Return (x, y) of the center of cell containing provided text 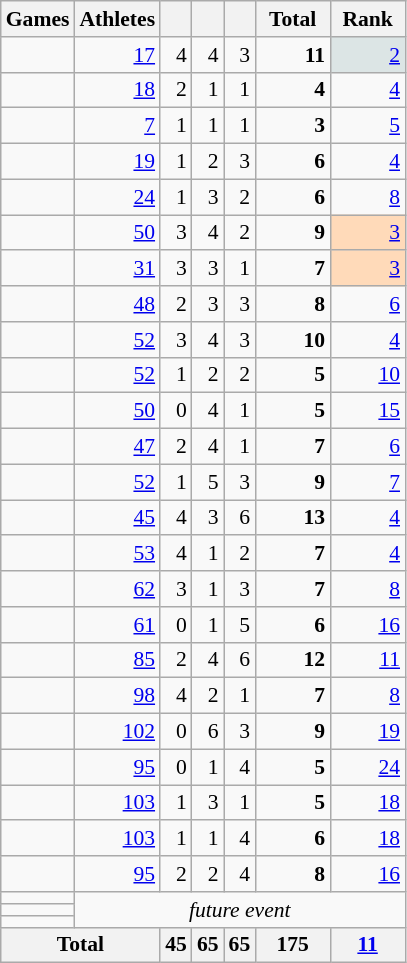
175 (292, 945)
48 (117, 304)
12 (292, 660)
Athletes (117, 19)
17 (117, 55)
31 (117, 269)
85 (117, 660)
61 (117, 625)
53 (117, 554)
Games (38, 19)
13 (292, 518)
future event (240, 910)
98 (117, 696)
15 (368, 411)
Rank (368, 19)
47 (117, 447)
62 (117, 589)
102 (117, 732)
